Output the (x, y) coordinate of the center of the cell containing the given text.  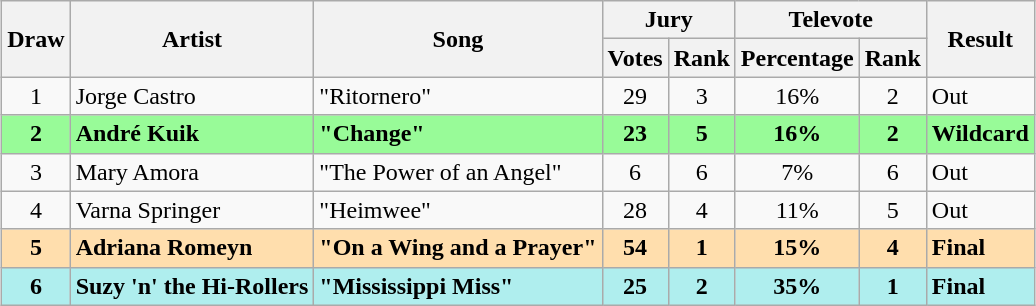
Song (458, 39)
"Change" (458, 134)
54 (635, 248)
Adriana Romeyn (192, 248)
Votes (635, 58)
35% (797, 286)
"On a Wing and a Prayer" (458, 248)
Televote (830, 20)
Varna Springer (192, 210)
15% (797, 248)
Mary Amora (192, 172)
7% (797, 172)
Draw (36, 39)
23 (635, 134)
"Ritornero" (458, 96)
Artist (192, 39)
Jorge Castro (192, 96)
29 (635, 96)
Wildcard (980, 134)
Result (980, 39)
25 (635, 286)
11% (797, 210)
"Heimwee" (458, 210)
Suzy 'n' the Hi-Rollers (192, 286)
Jury (668, 20)
Percentage (797, 58)
"Mississippi Miss" (458, 286)
"The Power of an Angel" (458, 172)
28 (635, 210)
André Kuik (192, 134)
